Pinpoint the cell where the given text exists, returning its (X, Y) midpoint coordinate. 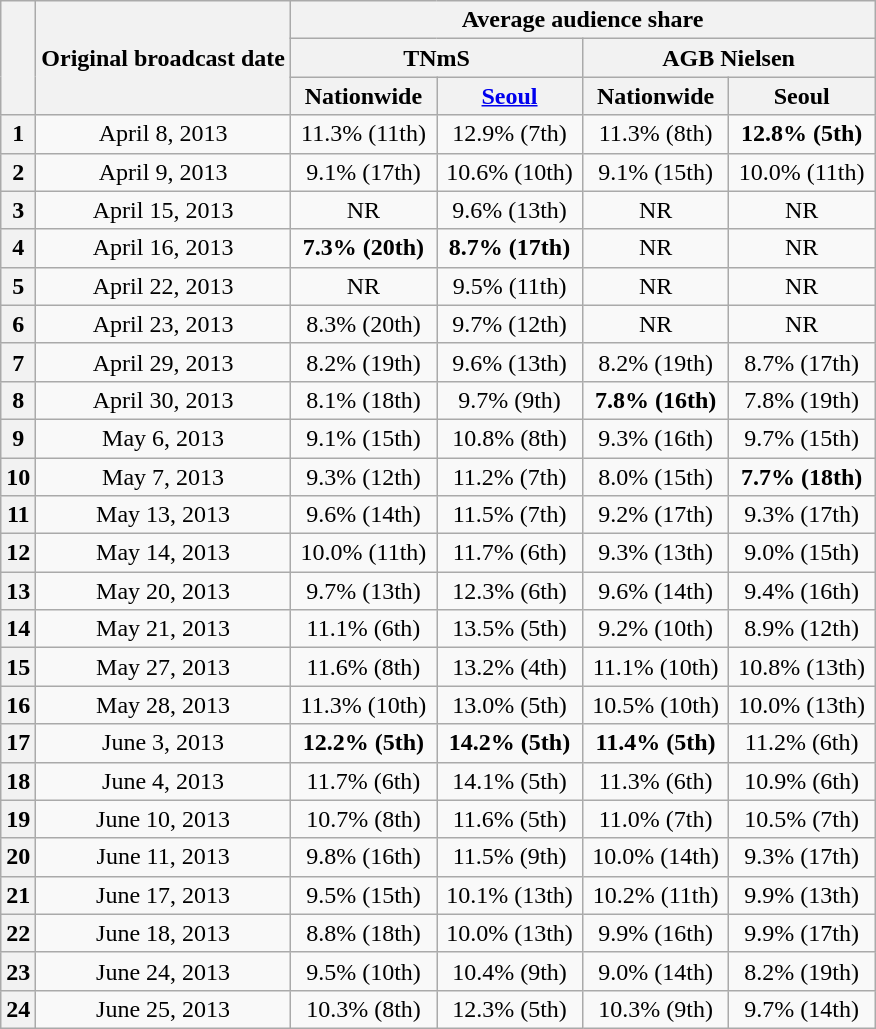
8.9% (12th) (802, 629)
7.7% (18th) (802, 477)
9.9% (16th) (656, 933)
10.0% (14th) (656, 857)
AGB Nielsen (729, 58)
6 (18, 324)
April 9, 2013 (164, 172)
June 17, 2013 (164, 895)
9.7% (9th) (509, 400)
8.3% (20th) (363, 324)
11.3% (8th) (656, 134)
9.4% (16th) (802, 591)
10.3% (8th) (363, 1009)
9.0% (14th) (656, 971)
1 (18, 134)
11.3% (6th) (656, 781)
10.1% (13th) (509, 895)
9.3% (16th) (656, 438)
11 (18, 515)
11.6% (8th) (363, 667)
11.1% (10th) (656, 667)
April 29, 2013 (164, 362)
12.2% (5th) (363, 743)
9.5% (15th) (363, 895)
10.8% (8th) (509, 438)
June 18, 2013 (164, 933)
10.2% (11th) (656, 895)
June 10, 2013 (164, 819)
11.2% (6th) (802, 743)
7 (18, 362)
7.8% (16th) (656, 400)
May 21, 2013 (164, 629)
13 (18, 591)
11.3% (11th) (363, 134)
10.8% (13th) (802, 667)
9.0% (15th) (802, 553)
Average audience share (582, 20)
24 (18, 1009)
10.6% (10th) (509, 172)
April 15, 2013 (164, 210)
14 (18, 629)
May 6, 2013 (164, 438)
11.6% (5th) (509, 819)
13.2% (4th) (509, 667)
3 (18, 210)
10.4% (9th) (509, 971)
9.7% (14th) (802, 1009)
April 16, 2013 (164, 248)
11.2% (7th) (509, 477)
14.2% (5th) (509, 743)
May 28, 2013 (164, 705)
April 23, 2013 (164, 324)
12.3% (5th) (509, 1009)
8 (18, 400)
Original broadcast date (164, 58)
8.0% (15th) (656, 477)
11.1% (6th) (363, 629)
12 (18, 553)
April 22, 2013 (164, 286)
May 20, 2013 (164, 591)
9.7% (12th) (509, 324)
9.8% (16th) (363, 857)
2 (18, 172)
June 3, 2013 (164, 743)
May 13, 2013 (164, 515)
13.0% (5th) (509, 705)
21 (18, 895)
June 11, 2013 (164, 857)
11.4% (5th) (656, 743)
7.3% (20th) (363, 248)
May 27, 2013 (164, 667)
9.9% (17th) (802, 933)
9.3% (13th) (656, 553)
9 (18, 438)
12.3% (6th) (509, 591)
20 (18, 857)
10.7% (8th) (363, 819)
April 8, 2013 (164, 134)
9.7% (15th) (802, 438)
June 24, 2013 (164, 971)
9.5% (11th) (509, 286)
7.8% (19th) (802, 400)
11.5% (7th) (509, 515)
11.3% (10th) (363, 705)
18 (18, 781)
10.9% (6th) (802, 781)
April 30, 2013 (164, 400)
12.9% (7th) (509, 134)
15 (18, 667)
23 (18, 971)
4 (18, 248)
8.1% (18th) (363, 400)
11.0% (7th) (656, 819)
9.2% (10th) (656, 629)
9.3% (12th) (363, 477)
10 (18, 477)
TNmS (436, 58)
17 (18, 743)
June 4, 2013 (164, 781)
May 14, 2013 (164, 553)
10.3% (9th) (656, 1009)
10.5% (10th) (656, 705)
16 (18, 705)
13.5% (5th) (509, 629)
9.5% (10th) (363, 971)
14.1% (5th) (509, 781)
12.8% (5th) (802, 134)
5 (18, 286)
10.5% (7th) (802, 819)
June 25, 2013 (164, 1009)
8.8% (18th) (363, 933)
9.9% (13th) (802, 895)
22 (18, 933)
May 7, 2013 (164, 477)
19 (18, 819)
9.2% (17th) (656, 515)
9.1% (17th) (363, 172)
9.7% (13th) (363, 591)
11.5% (9th) (509, 857)
